Capture the cell that displays the provided text and extract its [x, y] central coordinate. 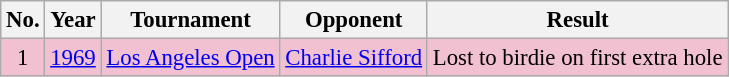
Lost to birdie on first extra hole [577, 58]
Tournament [190, 20]
Result [577, 20]
Los Angeles Open [190, 58]
No. [23, 20]
1969 [73, 58]
Year [73, 20]
1 [23, 58]
Opponent [354, 20]
Charlie Sifford [354, 58]
